Provide the [x, y] coordinate of the cell's center where the given text is located.  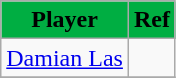
Damian Las [65, 58]
Player [65, 20]
Ref [152, 20]
